Output the (X, Y) coordinate of the center of the cell containing the given text.  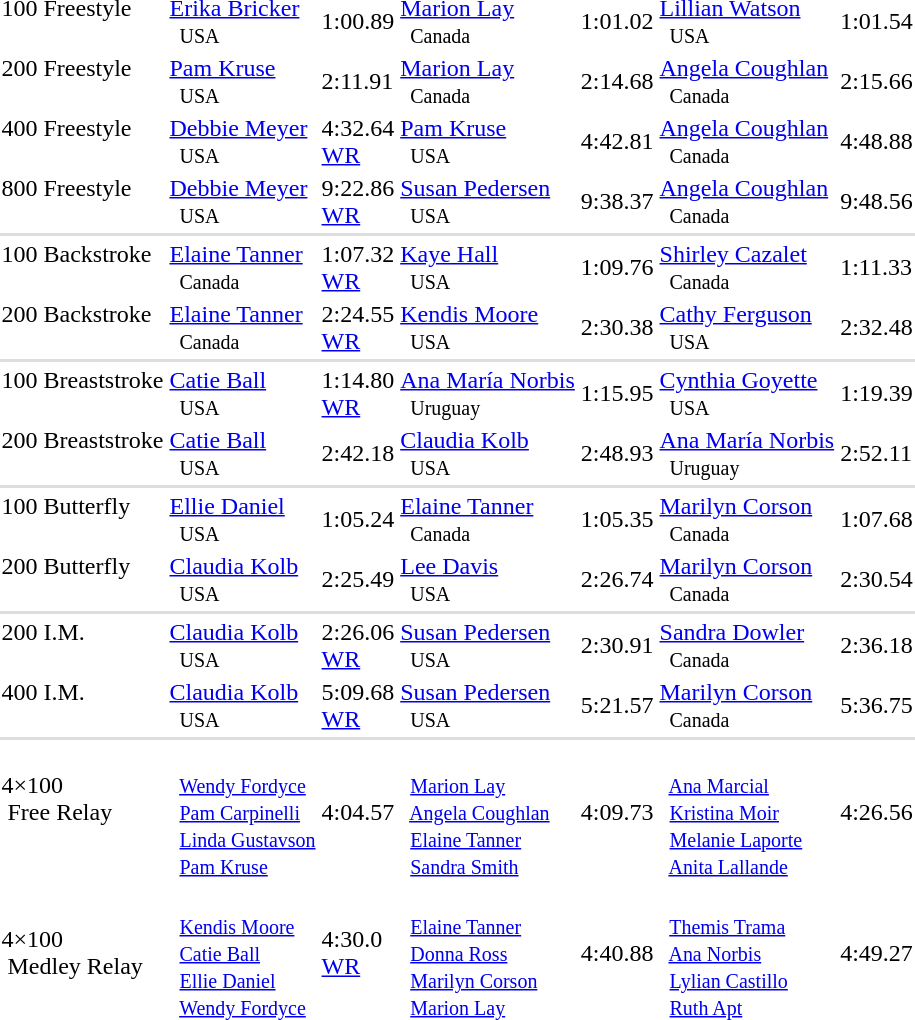
Kendis Moore USA (488, 328)
800 Freestyle (82, 202)
2:36.18 (877, 646)
1:07.32 WR (358, 268)
200 Breaststroke (82, 454)
2:24.55 WR (358, 328)
Sandra Dowler Canada (747, 646)
Cynthia Goyette USA (747, 394)
2:26.74 (617, 580)
2:25.49 (358, 580)
9:48.56 (877, 202)
Ana Marcial Kristina Moir Melanie Laporte Anita Lallande (747, 812)
4:09.73 (617, 812)
1:05.35 (617, 520)
100 Butterfly (82, 520)
Kaye Hall USA (488, 268)
2:42.18 (358, 454)
Marion Lay Canada (488, 82)
4:42.81 (617, 142)
1:11.33 (877, 268)
200 I.M. (82, 646)
5:21.57 (617, 706)
200 Backstroke (82, 328)
100 Backstroke (82, 268)
5:36.75 (877, 706)
Ellie Daniel USA (242, 520)
4:48.88 (877, 142)
Marion Lay Angela Coughlan Elaine Tanner Sandra Smith (488, 812)
1:07.68 (877, 520)
1:09.76 (617, 268)
2:30.91 (617, 646)
1:19.39 (877, 394)
Wendy Fordyce Pam Carpinelli Linda Gustavson Pam Kruse (242, 812)
100 Breaststroke (82, 394)
1:05.24 (358, 520)
Shirley Cazalet Canada (747, 268)
4:26.56 (877, 812)
2:52.11 (877, 454)
400 I.M. (82, 706)
200 Butterfly (82, 580)
4:04.57 (358, 812)
200 Freestyle (82, 82)
9:38.37 (617, 202)
4:32.64 WR (358, 142)
4×100 Free Relay (82, 812)
2:30.38 (617, 328)
1:15.95 (617, 394)
2:26.06 WR (358, 646)
400 Freestyle (82, 142)
2:30.54 (877, 580)
2:14.68 (617, 82)
Cathy Ferguson USA (747, 328)
2:11.91 (358, 82)
2:32.48 (877, 328)
2:15.66 (877, 82)
Lee Davis USA (488, 580)
2:48.93 (617, 454)
9:22.86 WR (358, 202)
1:14.80 WR (358, 394)
5:09.68 WR (358, 706)
